Extract the [x, y] coordinate from the center of the cell holding the provided text.  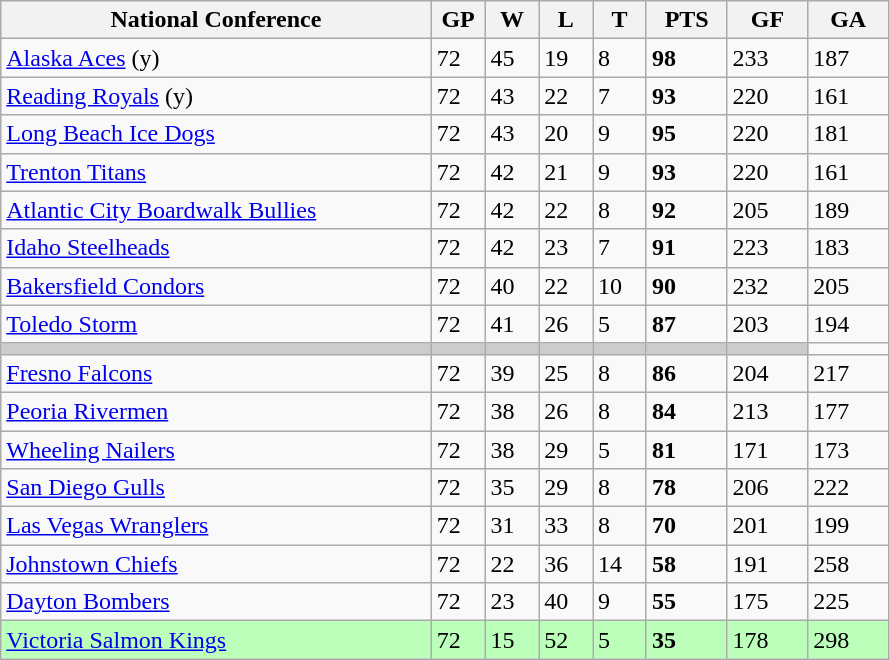
Reading Royals (y) [216, 96]
233 [768, 58]
PTS [686, 20]
183 [848, 248]
171 [768, 449]
194 [848, 324]
Dayton Bombers [216, 602]
178 [768, 640]
52 [566, 640]
86 [686, 373]
Atlantic City Boardwalk Bullies [216, 210]
14 [620, 564]
55 [686, 602]
San Diego Gulls [216, 488]
Trenton Titans [216, 172]
21 [566, 172]
Idaho Steelheads [216, 248]
232 [768, 286]
58 [686, 564]
Victoria Salmon Kings [216, 640]
78 [686, 488]
GF [768, 20]
199 [848, 526]
225 [848, 602]
91 [686, 248]
92 [686, 210]
25 [566, 373]
173 [848, 449]
National Conference [216, 20]
189 [848, 210]
84 [686, 411]
203 [768, 324]
10 [620, 286]
191 [768, 564]
Long Beach Ice Dogs [216, 134]
175 [768, 602]
Las Vegas Wranglers [216, 526]
19 [566, 58]
Wheeling Nailers [216, 449]
W [512, 20]
204 [768, 373]
177 [848, 411]
33 [566, 526]
20 [566, 134]
45 [512, 58]
81 [686, 449]
Bakersfield Condors [216, 286]
87 [686, 324]
GA [848, 20]
213 [768, 411]
201 [768, 526]
187 [848, 58]
Johnstown Chiefs [216, 564]
GP [458, 20]
31 [512, 526]
36 [566, 564]
Toledo Storm [216, 324]
222 [848, 488]
T [620, 20]
90 [686, 286]
181 [848, 134]
Peoria Rivermen [216, 411]
95 [686, 134]
41 [512, 324]
98 [686, 58]
298 [848, 640]
39 [512, 373]
Alaska Aces (y) [216, 58]
70 [686, 526]
223 [768, 248]
258 [848, 564]
206 [768, 488]
Fresno Falcons [216, 373]
15 [512, 640]
217 [848, 373]
L [566, 20]
